Capture the cell that displays the provided text and extract its [x, y] central coordinate. 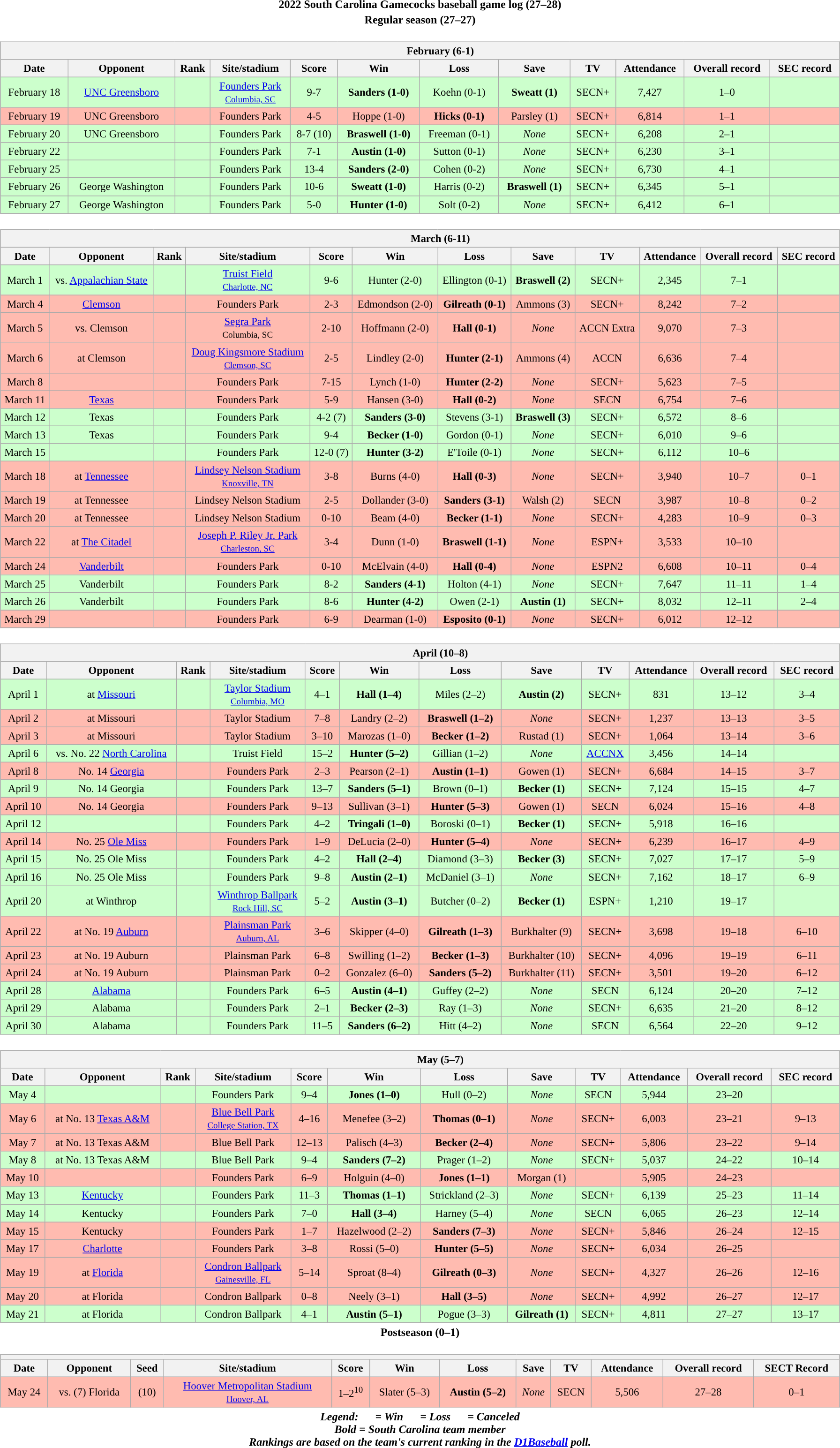
1–0 [727, 92]
Sanders (2-0) [379, 169]
7,647 [670, 584]
Boroski (0–1) [460, 824]
7–2 [739, 304]
March 6 [25, 358]
26–23 [729, 1213]
Lindsey Nelson StadiumKnoxville, TN [247, 476]
Hitt (4–2) [460, 1026]
1,064 [661, 736]
Sanders (4-1) [395, 584]
Sanders (5–2) [460, 973]
February 26 [35, 187]
9-7 [314, 92]
3-4 [331, 542]
vs. (7) Florida [89, 1392]
May 21 [22, 1314]
Austin (5–2) [478, 1392]
0–4 [808, 566]
7,427 [650, 92]
24–22 [729, 1160]
Hunter (2-0) [395, 279]
Doug Kingsmore StadiumClemson, SC [247, 358]
Dunn (1-0) [395, 542]
Austin (4–1) [379, 990]
6,208 [650, 134]
4–9 [807, 842]
19–17 [734, 901]
Hoover Metropolitan StadiumHoover, AL [247, 1392]
Sanders (7–2) [374, 1160]
Dearman (1-0) [395, 619]
7–5 [739, 382]
8-7 (10) [314, 134]
0–3 [808, 518]
13–12 [734, 694]
5,846 [654, 1231]
vs. Clemson [101, 327]
Braswell (1–2) [460, 718]
20–20 [734, 990]
April 9 [23, 789]
3,987 [670, 500]
Becker (3) [541, 859]
13-4 [314, 169]
Gilreath (1) [542, 1314]
13–17 [806, 1314]
7,162 [661, 877]
2–3 [322, 771]
Neely (3–1) [374, 1296]
Sanders (3-1) [474, 500]
8,032 [670, 601]
Condron BallparkGainesville, FL [243, 1273]
Austin (3–1) [379, 901]
27–28 [708, 1392]
May 19 [22, 1273]
6,010 [670, 435]
19–18 [734, 931]
March 8 [25, 382]
Truist FieldCharlotte, NC [247, 279]
Lindley (2-0) [395, 358]
April 12 [23, 824]
Walsh (2) [543, 500]
4,811 [654, 1314]
May (5–7) [420, 1059]
27–27 [729, 1314]
Solt (0-2) [459, 204]
ACCNX [605, 754]
at The Citadel [101, 542]
April 10 [23, 807]
Austin (1-0) [379, 151]
6,230 [650, 151]
Pogue (3–3) [464, 1314]
vs. No. 22 North Carolina [111, 754]
5–2 [322, 901]
Hunter (5–3) [460, 807]
Hunter (1-0) [379, 204]
6,730 [650, 169]
May 24 [24, 1392]
7–12 [807, 990]
April 1 [23, 694]
Hicks (0-1) [459, 116]
March 1 [25, 279]
7-15 [331, 382]
12–17 [806, 1296]
1–9 [322, 842]
6–11 [807, 955]
Braswell (1-0) [379, 134]
8-6 [331, 601]
Holton (4-1) [474, 584]
3,456 [661, 754]
14–14 [734, 754]
7,124 [661, 789]
vs. Appalachian State [101, 279]
2–4 [808, 601]
SECT Record [797, 1368]
4-2 (7) [331, 417]
11–14 [806, 1195]
Founders ParkColumbia, SC [250, 92]
18–17 [734, 877]
Taylor StadiumColumbia, MO [258, 694]
Ray (1–3) [460, 1008]
Freeman (0-1) [459, 134]
6,635 [661, 1008]
3–8 [309, 1248]
1,210 [661, 901]
Esposito (0-1) [474, 619]
March 24 [25, 566]
Rustad (1) [541, 736]
Becker (2–4) [464, 1143]
Seed [147, 1368]
Hoppe (1-0) [379, 116]
9–6 [739, 435]
March 12 [25, 417]
April 16 [23, 877]
3,698 [661, 931]
7–8 [322, 718]
Marozas (1–0) [379, 736]
10–8 [739, 500]
21–20 [734, 1008]
at Clemson [101, 358]
4,096 [661, 955]
Braswell (2) [543, 279]
Becker (2–3) [379, 1008]
Sproat (8–4) [374, 1273]
6,124 [661, 990]
Charlotte [102, 1248]
April 23 [23, 955]
March 26 [25, 601]
May 6 [22, 1119]
Hall (2–4) [379, 859]
March 20 [25, 518]
ACCN Extra [607, 327]
February 18 [35, 92]
E'Toile (0-1) [474, 452]
5,037 [654, 1160]
5,506 [627, 1392]
February 19 [35, 116]
Gonzalez (6–0) [379, 973]
Hunter (5–5) [464, 1248]
Strickland (2–3) [464, 1195]
11–11 [739, 584]
Sweatt (1) [534, 92]
3-8 [331, 476]
5,623 [670, 382]
April 20 [23, 901]
4–7 [807, 789]
9–14 [806, 1143]
23–21 [729, 1119]
4-5 [314, 116]
Miles (2–2) [460, 694]
15–16 [734, 807]
Prager (1–2) [464, 1160]
6-9 [331, 619]
13–13 [734, 718]
6,003 [654, 1119]
22–20 [734, 1026]
Austin (5–1) [374, 1314]
Hall (0-1) [474, 327]
5-9 [331, 400]
May 8 [22, 1160]
3–4 [807, 694]
May 14 [22, 1213]
6,814 [650, 116]
9-6 [331, 279]
Beam (4-0) [395, 518]
16–17 [734, 842]
6–10 [807, 931]
6,345 [650, 187]
Diamond (3–3) [460, 859]
Brown (0–1) [460, 789]
ESPN2 [607, 566]
March 15 [25, 452]
Hansen (3-0) [395, 400]
April 14 [23, 842]
at Winthrop [111, 901]
Burkhalter (9) [541, 931]
Skipper (4–0) [379, 931]
6,754 [670, 400]
April 22 [23, 931]
24–23 [729, 1178]
12–16 [806, 1273]
5–1 [727, 187]
February (6-1) [420, 51]
26–24 [729, 1231]
Jones (1–1) [464, 1178]
15–2 [322, 754]
Thomas (1–1) [374, 1195]
8-2 [331, 584]
6–1 [727, 204]
May 15 [22, 1231]
Austin (2–1) [379, 877]
Parsley (1) [534, 116]
9-4 [331, 435]
March 25 [25, 584]
11–3 [309, 1195]
Hull (0–2) [464, 1094]
Jones (1–0) [374, 1094]
4,327 [654, 1273]
13–14 [734, 736]
8–6 [739, 417]
Sanders (7–3) [464, 1231]
Hall (3–4) [374, 1213]
7-1 [314, 151]
Morgan (1) [542, 1178]
March 5 [25, 327]
April 29 [23, 1008]
April 6 [23, 754]
Sanders (3-0) [395, 417]
Burns (4-0) [395, 476]
5,944 [654, 1094]
February 25 [35, 169]
5-0 [314, 204]
Austin (1–1) [460, 771]
Becker (1-1) [474, 518]
7–1 [739, 279]
Swilling (1–2) [379, 955]
Dollander (3-0) [395, 500]
March 11 [25, 400]
25–23 [729, 1195]
Lynch (1-0) [395, 382]
6,564 [661, 1026]
19–20 [734, 973]
12-0 (7) [331, 452]
Hall (0-3) [474, 476]
3–7 [807, 771]
1–4 [808, 584]
8,242 [670, 304]
6–8 [322, 955]
10–7 [739, 476]
(10) [147, 1392]
6,065 [654, 1213]
February 20 [35, 134]
26–25 [729, 1248]
ACCN [607, 358]
Becker (1–3) [460, 955]
Hunter (5–2) [379, 754]
12–13 [309, 1143]
March 4 [25, 304]
Plainsman ParkAuburn, AL [258, 931]
13–7 [322, 789]
7–4 [739, 358]
Harris (0-2) [459, 187]
Austin (1) [543, 601]
Becker (1–2) [460, 736]
May 7 [22, 1143]
Hall (0-4) [474, 566]
Guffey (2–2) [460, 990]
Gilreath (0-1) [474, 304]
2-3 [331, 304]
26–26 [729, 1273]
7–3 [739, 327]
2,345 [670, 279]
May 13 [22, 1195]
Hazelwood (2–2) [374, 1231]
9,070 [670, 327]
6,034 [654, 1248]
April 8 [23, 771]
0–8 [309, 1296]
April 28 [23, 990]
Sutton (0-1) [459, 151]
Blue Bell ParkCollege Station, TX [243, 1119]
4–8 [807, 807]
6,112 [670, 452]
Hall (0-2) [474, 400]
Edmondson (2-0) [395, 304]
Braswell (1) [534, 187]
3–1 [727, 151]
April 30 [23, 1026]
26–27 [729, 1296]
Austin (2) [541, 694]
Becker (1-0) [395, 435]
Hunter (3-2) [395, 452]
Gordon (0-1) [474, 435]
Holguin (4–0) [374, 1178]
Braswell (1-1) [474, 542]
16–16 [734, 824]
McElvain (4-0) [395, 566]
5,918 [661, 824]
Cohen (0-2) [459, 169]
Joseph P. Riley Jr. ParkCharleston, SC [247, 542]
4–16 [309, 1119]
March 18 [25, 476]
8–12 [807, 1008]
1–1 [727, 116]
March 19 [25, 500]
Hoffmann (2-0) [395, 327]
6,239 [661, 842]
1–7 [309, 1231]
Gilreath (1–3) [460, 931]
9–12 [807, 1026]
10–6 [739, 452]
Braswell (3) [543, 417]
DeLucia (2–0) [379, 842]
3–5 [807, 718]
Sweatt (1-0) [379, 187]
Rossi (5–0) [374, 1248]
Palisch (4–3) [374, 1143]
Winthrop BallparkRock Hill, SC [258, 901]
12–11 [739, 601]
March (6-11) [420, 238]
6,012 [670, 619]
Truist Field [258, 754]
Pearson (2–1) [379, 771]
6,684 [661, 771]
Segra ParkColumbia, SC [247, 327]
831 [661, 694]
Menefee (3–2) [374, 1119]
May 10 [22, 1178]
Harney (5–4) [464, 1213]
10-6 [314, 187]
11–5 [322, 1026]
Butcher (0–2) [460, 901]
Koehn (0-1) [459, 92]
Hunter (2-1) [474, 358]
6,636 [670, 358]
March 22 [25, 542]
6,024 [661, 807]
12–14 [806, 1213]
April 24 [23, 973]
3,940 [670, 476]
Ammons (4) [543, 358]
6,572 [670, 417]
10–9 [739, 518]
4,283 [670, 518]
12–12 [739, 619]
7–0 [309, 1213]
Hunter (4-2) [395, 601]
April 3 [23, 736]
Sanders (6–2) [379, 1026]
12–15 [806, 1231]
6,139 [654, 1195]
17–17 [734, 859]
Owen (2-1) [474, 601]
April (10–8) [420, 653]
6–5 [322, 990]
5–9 [807, 859]
6–12 [807, 973]
1–210 [351, 1392]
Ammons (3) [543, 304]
May 20 [22, 1296]
Gilreath (0–3) [464, 1273]
Sanders (1-0) [379, 92]
Sullivan (3–1) [379, 807]
April 15 [23, 859]
McDaniel (3–1) [460, 877]
10–10 [739, 542]
23–20 [729, 1094]
Clemson [101, 304]
April 2 [23, 718]
10–11 [739, 566]
2-10 [331, 327]
14–15 [734, 771]
19–19 [734, 955]
1,237 [661, 718]
Ellington (0-1) [474, 279]
Hunter (5–4) [460, 842]
May 4 [22, 1094]
23–22 [729, 1143]
February 22 [35, 151]
Thomas (0–1) [464, 1119]
Slater (5–3) [404, 1392]
10–14 [806, 1160]
Gillian (1–2) [460, 754]
4,992 [654, 1296]
6,412 [650, 204]
15–15 [734, 789]
7,027 [661, 859]
7–6 [739, 400]
Hall (3–5) [464, 1296]
Sanders (5–1) [379, 789]
5,806 [654, 1143]
3,501 [661, 973]
Landry (2–2) [379, 718]
May 17 [22, 1248]
3–10 [322, 736]
3,533 [670, 542]
6,608 [670, 566]
Burkhalter (10) [541, 955]
February 27 [35, 204]
March 29 [25, 619]
5–14 [309, 1273]
Stevens (3-1) [474, 417]
Hall (1–4) [379, 694]
9–8 [322, 877]
Hunter (2-2) [474, 382]
5,905 [654, 1178]
Tringali (1–0) [379, 824]
March 13 [25, 435]
Burkhalter (11) [541, 973]
